Output the (x, y) coordinate of the center of the cell containing the given text.  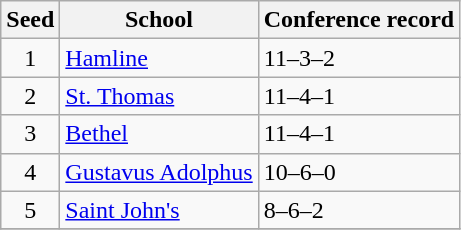
4 (30, 172)
11–3–2 (358, 58)
2 (30, 96)
5 (30, 210)
School (159, 20)
3 (30, 134)
Seed (30, 20)
8–6–2 (358, 210)
Bethel (159, 134)
1 (30, 58)
Gustavus Adolphus (159, 172)
Conference record (358, 20)
Hamline (159, 58)
St. Thomas (159, 96)
10–6–0 (358, 172)
Saint John's (159, 210)
